Determine the [x, y] coordinate at the center of the cell enclosing the given text.  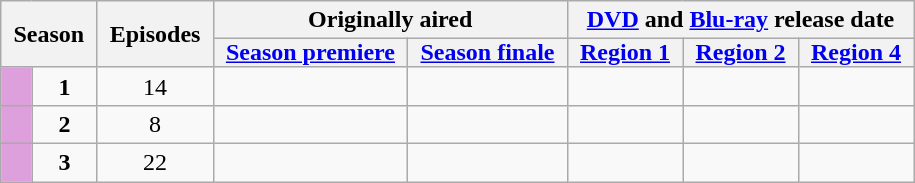
Season finale [488, 53]
Region 4 [856, 53]
1 [64, 86]
Region 1 [625, 53]
2 [64, 124]
DVD and Blu-ray release date [740, 20]
Region 2 [741, 53]
3 [64, 162]
22 [155, 162]
Season premiere [310, 53]
8 [155, 124]
Originally aired [390, 20]
Season [49, 34]
14 [155, 86]
Episodes [155, 34]
